Pinpoint the cell where the given text exists, returning its [x, y] midpoint coordinate. 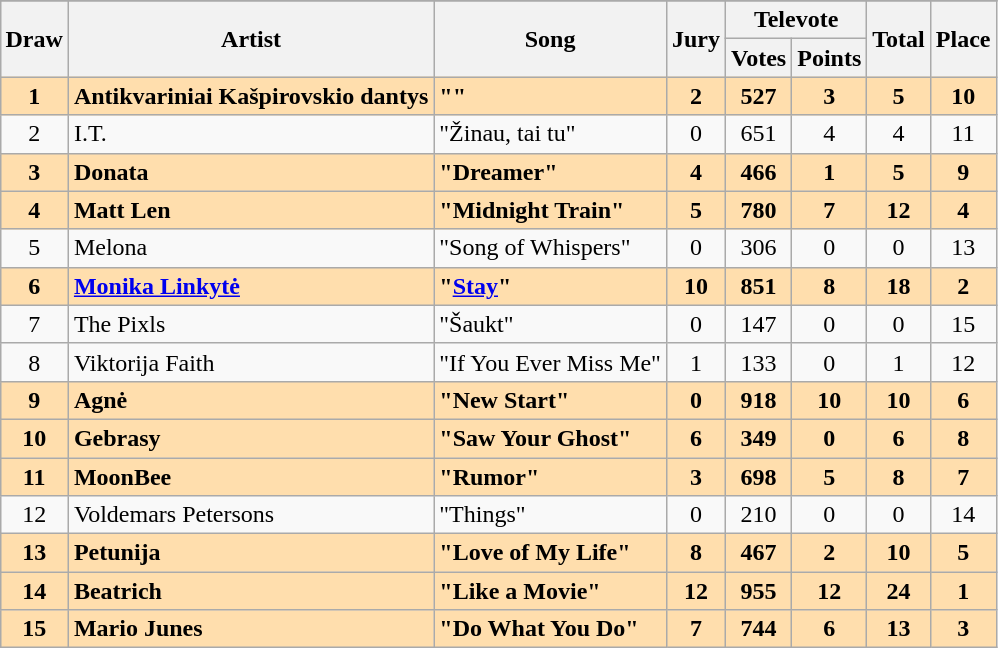
780 [759, 210]
"Midnight Train" [550, 210]
851 [759, 286]
"Song of Whispers" [550, 248]
Melona [250, 248]
Viktorija Faith [250, 362]
"" [550, 96]
210 [759, 515]
349 [759, 438]
"Rumor" [550, 477]
"Stay" [550, 286]
466 [759, 172]
"New Start" [550, 400]
147 [759, 324]
918 [759, 400]
Beatrich [250, 591]
"Saw Your Ghost" [550, 438]
Donata [250, 172]
527 [759, 96]
Voldemars Petersons [250, 515]
Place [963, 39]
Matt Len [250, 210]
MoonBee [250, 477]
Song [550, 39]
"Love of My Life" [550, 553]
133 [759, 362]
Antikvariniai Kašpirovskio dantys [250, 96]
Agnė [250, 400]
744 [759, 629]
Artist [250, 39]
The Pixls [250, 324]
24 [899, 591]
955 [759, 591]
"If You Ever Miss Me" [550, 362]
Total [899, 39]
"Dreamer" [550, 172]
"Žinau, tai tu" [550, 134]
"Like a Movie" [550, 591]
Draw [34, 39]
Televote [796, 20]
698 [759, 477]
"Things" [550, 515]
"Do What You Do" [550, 629]
651 [759, 134]
I.T. [250, 134]
467 [759, 553]
"Šaukt" [550, 324]
Mario Junes [250, 629]
Gebrasy [250, 438]
Votes [759, 58]
Jury [696, 39]
Petunija [250, 553]
Monika Linkytė [250, 286]
306 [759, 248]
Points [830, 58]
18 [899, 286]
